Pinpoint the cell where the given text exists, returning its [x, y] midpoint coordinate. 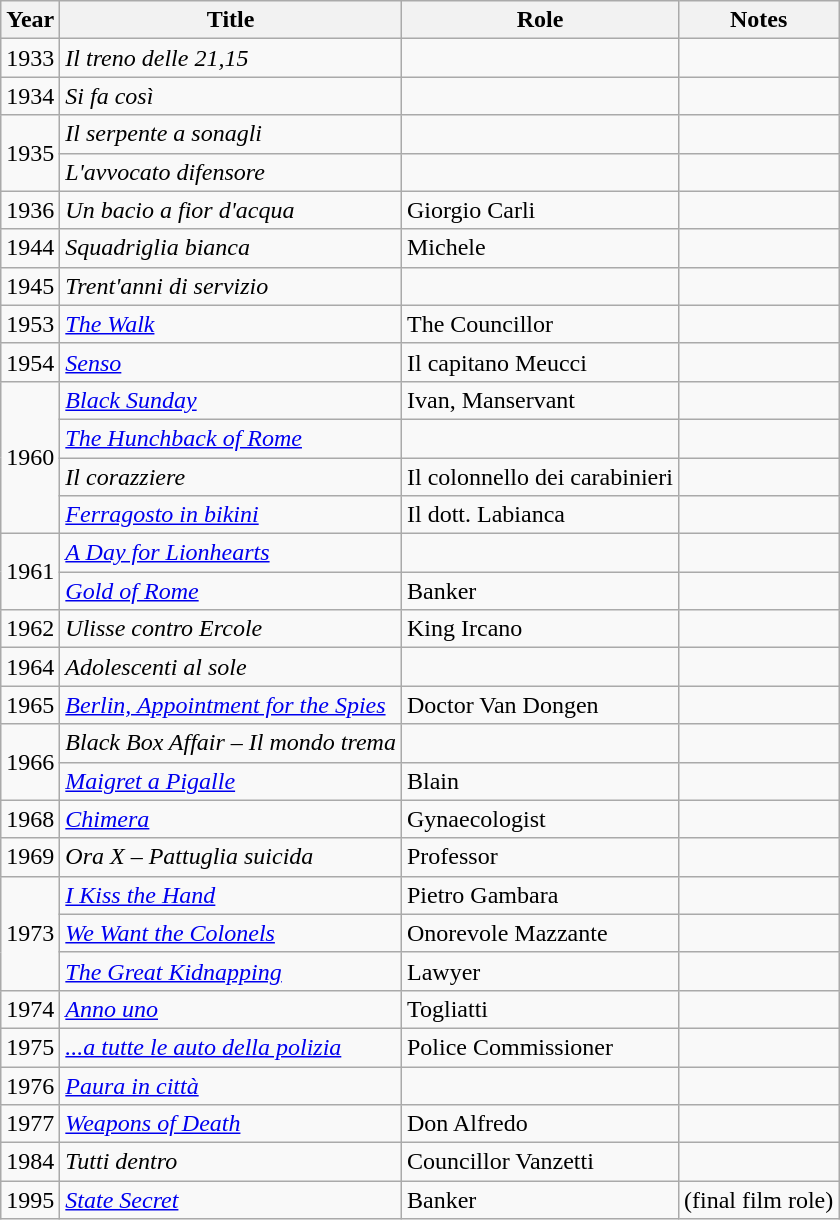
1953 [30, 324]
Berlin, Appointment for the Spies [231, 705]
1969 [30, 857]
1933 [30, 58]
Weapons of Death [231, 1124]
Ora X – Pattuglia suicida [231, 857]
Black Sunday [231, 400]
Maigret a Pigalle [231, 781]
1966 [30, 762]
1976 [30, 1085]
Title [231, 20]
A Day for Lionhearts [231, 553]
The Hunchback of Rome [231, 438]
Lawyer [540, 971]
L'avvocato difensore [231, 172]
Trent'anni di servizio [231, 286]
Doctor Van Dongen [540, 705]
1934 [30, 96]
Gold of Rome [231, 591]
Il corazziere [231, 477]
Squadriglia bianca [231, 248]
Don Alfredo [540, 1124]
Black Box Affair – Il mondo trema [231, 743]
Police Commissioner [540, 1047]
Il treno delle 21,15 [231, 58]
1977 [30, 1124]
1961 [30, 572]
1973 [30, 933]
1975 [30, 1047]
The Great Kidnapping [231, 971]
Chimera [231, 819]
Pietro Gambara [540, 895]
Blain [540, 781]
1964 [30, 667]
Togliatti [540, 1009]
Year [30, 20]
Adolescenti al sole [231, 667]
(final film role) [758, 1200]
...a tutte le auto della polizia [231, 1047]
Il colonnello dei carabinieri [540, 477]
1944 [30, 248]
King Ircano [540, 629]
Onorevole Mazzante [540, 933]
Michele [540, 248]
I Kiss the Hand [231, 895]
Giorgio Carli [540, 210]
1974 [30, 1009]
Professor [540, 857]
The Councillor [540, 324]
1960 [30, 457]
1984 [30, 1162]
1995 [30, 1200]
Ivan, Manservant [540, 400]
Paura in città [231, 1085]
1954 [30, 362]
1935 [30, 153]
Ulisse contro Ercole [231, 629]
1962 [30, 629]
1945 [30, 286]
Notes [758, 20]
Tutti dentro [231, 1162]
Councillor Vanzetti [540, 1162]
Il capitano Meucci [540, 362]
Un bacio a fior d'acqua [231, 210]
Ferragosto in bikini [231, 515]
Role [540, 20]
1968 [30, 819]
The Walk [231, 324]
1936 [30, 210]
Il dott. Labianca [540, 515]
State Secret [231, 1200]
Si fa così [231, 96]
Gynaecologist [540, 819]
Senso [231, 362]
We Want the Colonels [231, 933]
1965 [30, 705]
Il serpente a sonagli [231, 134]
Anno uno [231, 1009]
